Find where the given text appears and provide that cell's center as [X, Y] coordinate. 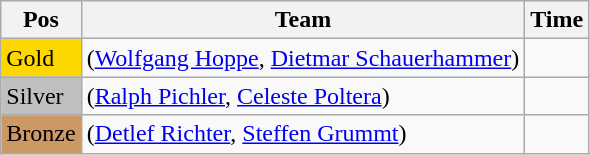
Bronze [41, 134]
Gold [41, 58]
Team [303, 20]
(Wolfgang Hoppe, Dietmar Schauerhammer) [303, 58]
Time [557, 20]
Pos [41, 20]
(Detlef Richter, Steffen Grummt) [303, 134]
Silver [41, 96]
(Ralph Pichler, Celeste Poltera) [303, 96]
